Return the [X, Y] coordinate for the center point of the cell that contains the specified text.  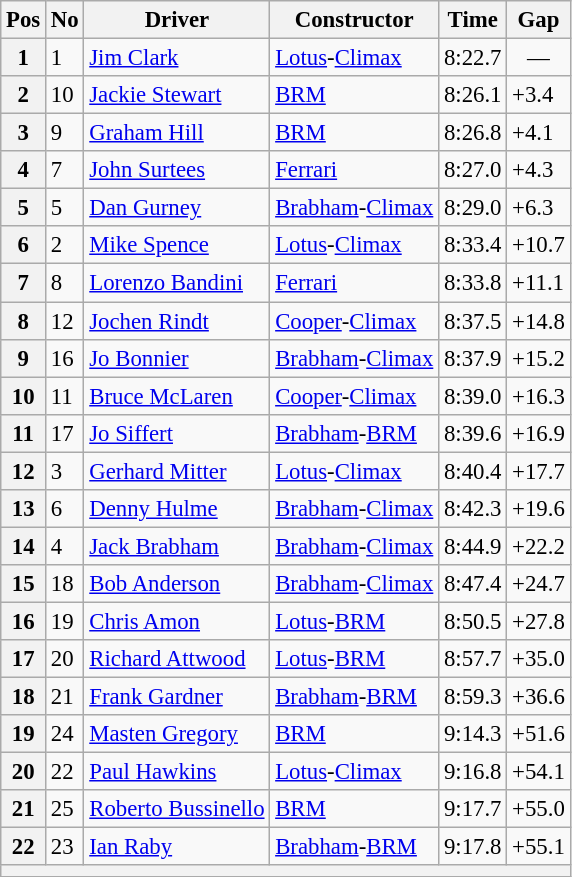
+54.1 [538, 772]
Frank Gardner [177, 697]
8:22.7 [473, 58]
Lorenzo Bandini [177, 283]
9:17.8 [473, 847]
Jack Brabham [177, 546]
Jochen Rindt [177, 321]
Jackie Stewart [177, 95]
Graham Hill [177, 133]
8:44.9 [473, 546]
Jo Bonnier [177, 358]
+36.6 [538, 697]
8:27.0 [473, 170]
+22.2 [538, 546]
8:40.4 [473, 471]
8:33.4 [473, 245]
Gerhard Mitter [177, 471]
+35.0 [538, 659]
8:37.9 [473, 358]
Ian Raby [177, 847]
Richard Attwood [177, 659]
— [538, 58]
Paul Hawkins [177, 772]
9:16.8 [473, 772]
+51.6 [538, 734]
+55.0 [538, 809]
+4.3 [538, 170]
8:42.3 [473, 509]
+15.2 [538, 358]
8:59.3 [473, 697]
+19.6 [538, 509]
8:47.4 [473, 584]
+17.7 [538, 471]
23 [65, 847]
Jo Siffert [177, 433]
8:39.6 [473, 433]
9:14.3 [473, 734]
24 [65, 734]
+27.8 [538, 621]
+6.3 [538, 208]
8:26.1 [473, 95]
8:26.8 [473, 133]
Time [473, 20]
15 [24, 584]
Mike Spence [177, 245]
Pos [24, 20]
Bob Anderson [177, 584]
No [65, 20]
Jim Clark [177, 58]
Masten Gregory [177, 734]
8:57.7 [473, 659]
8:33.8 [473, 283]
+11.1 [538, 283]
+55.1 [538, 847]
8:37.5 [473, 321]
14 [24, 546]
+16.3 [538, 396]
13 [24, 509]
8:39.0 [473, 396]
8:50.5 [473, 621]
8:29.0 [473, 208]
+10.7 [538, 245]
Denny Hulme [177, 509]
9:17.7 [473, 809]
Gap [538, 20]
Bruce McLaren [177, 396]
+3.4 [538, 95]
Chris Amon [177, 621]
+24.7 [538, 584]
Dan Gurney [177, 208]
John Surtees [177, 170]
Constructor [354, 20]
+16.9 [538, 433]
Roberto Bussinello [177, 809]
+14.8 [538, 321]
+4.1 [538, 133]
25 [65, 809]
Driver [177, 20]
